From the cell containing the given text, extract its center point as (x, y) coordinate. 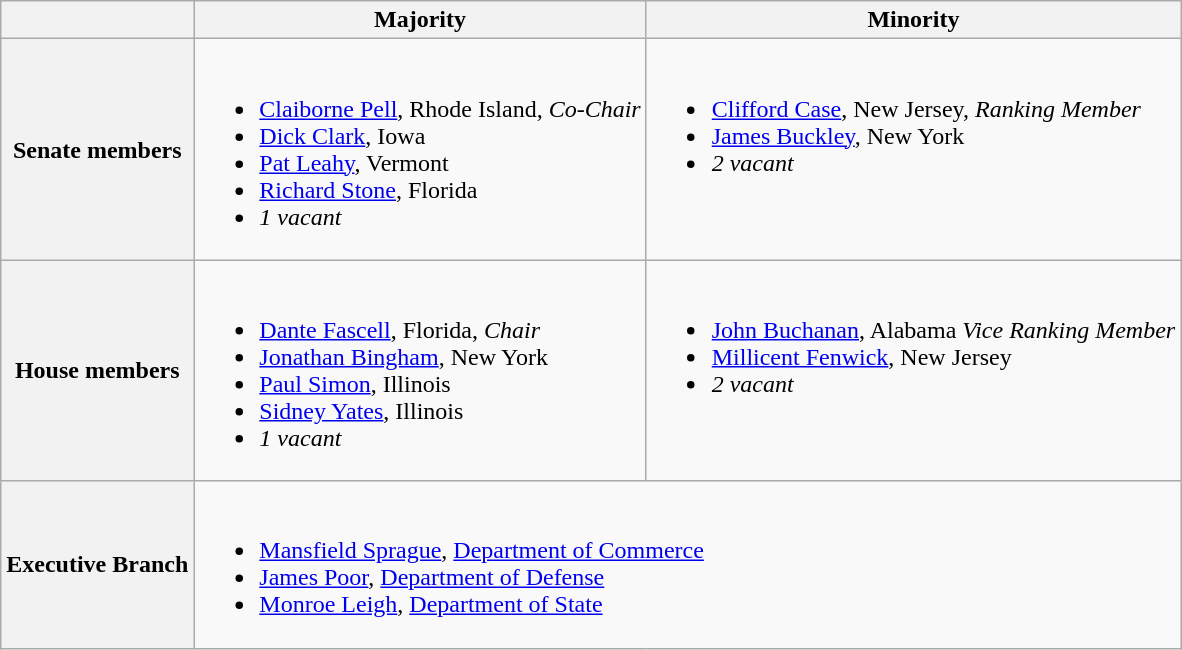
House members (98, 370)
Clifford Case, New Jersey, Ranking MemberJames Buckley, New York2 vacant (913, 150)
Dante Fascell, Florida, ChairJonathan Bingham, New YorkPaul Simon, IllinoisSidney Yates, Illinois1 vacant (420, 370)
Senate members (98, 150)
Majority (420, 20)
Mansfield Sprague, Department of CommerceJames Poor, Department of DefenseMonroe Leigh, Department of State (688, 564)
Minority (913, 20)
Claiborne Pell, Rhode Island, Co-ChairDick Clark, IowaPat Leahy, VermontRichard Stone, Florida1 vacant (420, 150)
John Buchanan, Alabama Vice Ranking MemberMillicent Fenwick, New Jersey2 vacant (913, 370)
Executive Branch (98, 564)
